Locate the cell with the specified text and output its [X, Y] center coordinate. 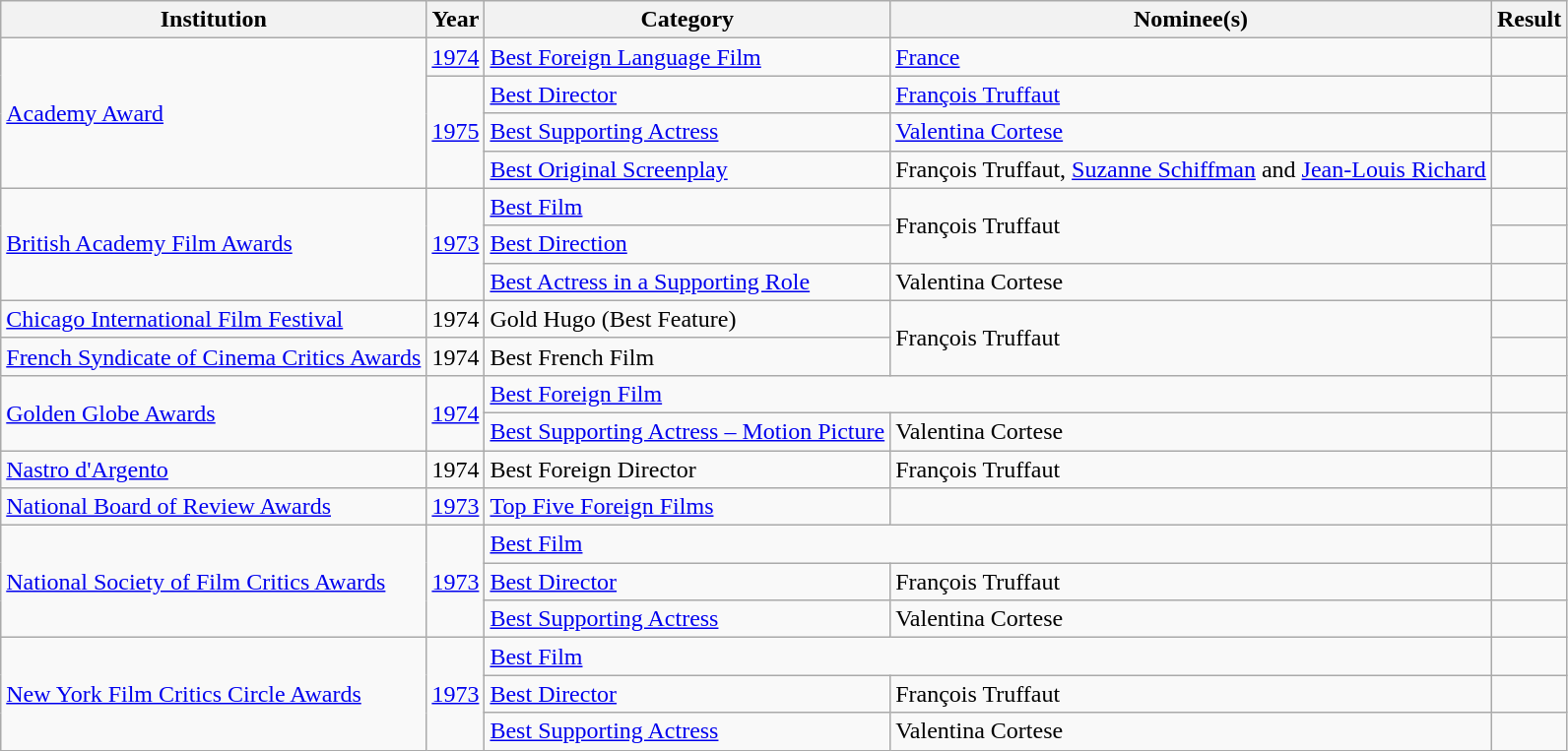
Institution [214, 20]
Year [455, 20]
Result [1529, 20]
Top Five Foreign Films [687, 507]
Gold Hugo (Best Feature) [687, 319]
Best Supporting Actress – Motion Picture [687, 431]
Best Foreign Language Film [687, 57]
François Truffaut, Suzanne Schiffman and Jean-Louis Richard [1192, 169]
Nastro d'Argento [214, 469]
Best Original Screenplay [687, 169]
National Society of Film Critics Awards [214, 582]
Golden Globe Awards [214, 412]
New York Film Critics Circle Awards [214, 694]
Nominee(s) [1192, 20]
Academy Award [214, 113]
National Board of Review Awards [214, 507]
1975 [455, 132]
Best Actress in a Supporting Role [687, 282]
Best Foreign Director [687, 469]
Chicago International Film Festival [214, 319]
Best French Film [687, 356]
Best Foreign Film [988, 394]
Best Direction [687, 244]
Category [687, 20]
British Academy Film Awards [214, 244]
French Syndicate of Cinema Critics Awards [214, 356]
France [1192, 57]
